Search for the cell housing the specified text and yield its (X, Y) center coordinate. 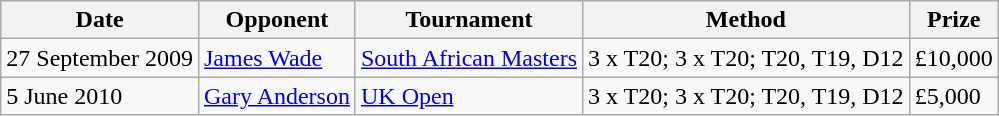
Prize (954, 20)
£5,000 (954, 96)
Date (100, 20)
Method (746, 20)
Opponent (276, 20)
South African Masters (468, 58)
Gary Anderson (276, 96)
James Wade (276, 58)
Tournament (468, 20)
5 June 2010 (100, 96)
£10,000 (954, 58)
UK Open (468, 96)
27 September 2009 (100, 58)
